Detect which cell encompasses the target text, then output its (x, y) center coordinate. 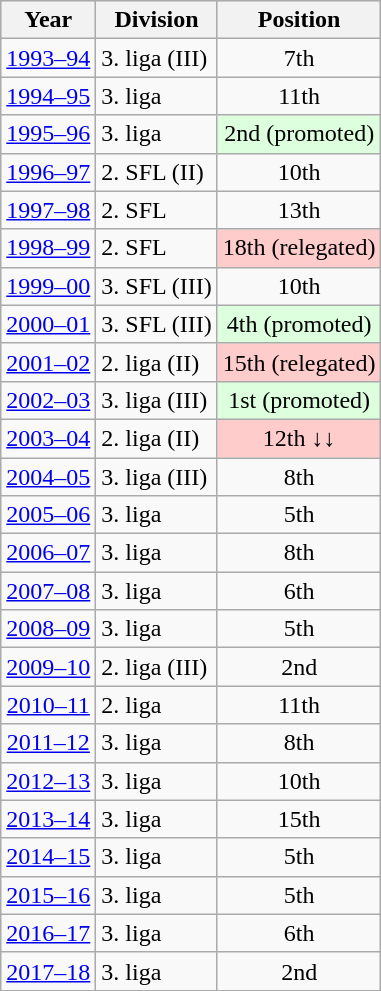
1999–00 (48, 286)
1st (promoted) (299, 400)
2005–06 (48, 515)
2016–17 (48, 933)
2nd (promoted) (299, 134)
2004–05 (48, 477)
1995–96 (48, 134)
2011–12 (48, 743)
2. liga (III) (157, 667)
2012–13 (48, 781)
1993–94 (48, 58)
2006–07 (48, 553)
4th (promoted) (299, 324)
1998–99 (48, 248)
2. SFL (II) (157, 172)
1997–98 (48, 210)
2001–02 (48, 362)
Division (157, 20)
7th (299, 58)
1996–97 (48, 172)
2009–10 (48, 667)
Position (299, 20)
13th (299, 210)
2017–18 (48, 971)
1994–95 (48, 96)
2008–09 (48, 629)
2003–04 (48, 438)
2. liga (157, 705)
2013–14 (48, 819)
Year (48, 20)
18th (relegated) (299, 248)
2014–15 (48, 857)
2007–08 (48, 591)
2000–01 (48, 324)
12th ↓↓ (299, 438)
2010–11 (48, 705)
2015–16 (48, 895)
15th (relegated) (299, 362)
15th (299, 819)
2002–03 (48, 400)
